Scan for the cell matching the given text and deliver its [X, Y] coordinate at center. 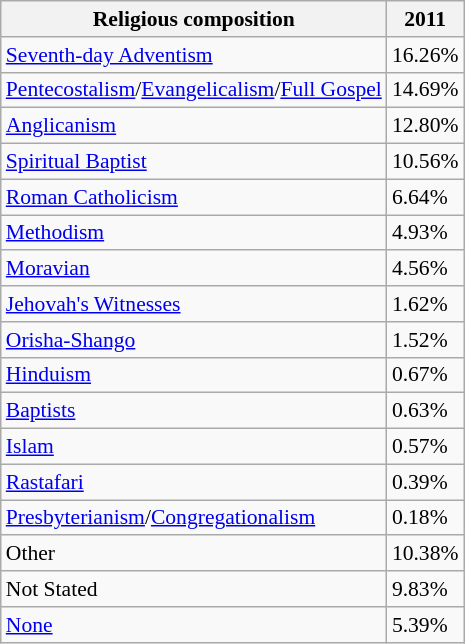
0.18% [426, 518]
0.67% [426, 375]
10.56% [426, 162]
1.62% [426, 304]
None [194, 625]
1.52% [426, 340]
14.69% [426, 90]
10.38% [426, 554]
Seventh-day Adventism [194, 55]
Spiritual Baptist [194, 162]
Presbyterianism/Congregationalism [194, 518]
9.83% [426, 589]
Rastafari [194, 482]
0.39% [426, 482]
Hinduism [194, 375]
Pentecostalism/Evangelicalism/Full Gospel [194, 90]
Methodism [194, 233]
Not Stated [194, 589]
Baptists [194, 411]
16.26% [426, 55]
Roman Catholicism [194, 197]
Jehovah's Witnesses [194, 304]
4.93% [426, 233]
6.64% [426, 197]
0.63% [426, 411]
Islam [194, 447]
12.80% [426, 126]
Religious composition [194, 19]
5.39% [426, 625]
Orisha-Shango [194, 340]
4.56% [426, 269]
2011 [426, 19]
Other [194, 554]
0.57% [426, 447]
Anglicanism [194, 126]
Moravian [194, 269]
